Return [X, Y] of the center of cell containing provided text 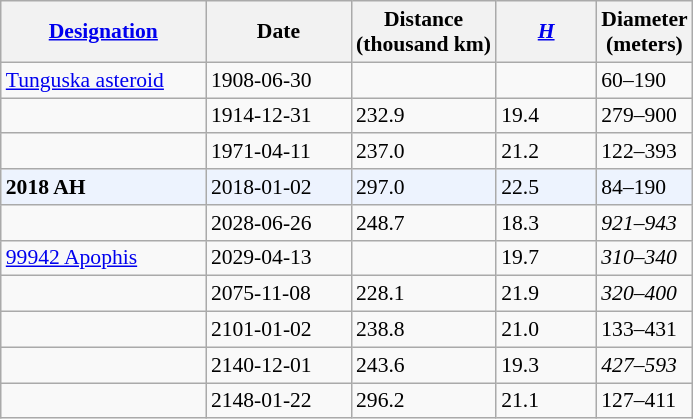
310–340 [644, 258]
2075-11-08 [278, 294]
2028-06-26 [278, 223]
60–190 [644, 80]
99942 Apophis [104, 258]
2140-12-01 [278, 365]
19.4 [546, 116]
2101-01-02 [278, 330]
921–943 [644, 223]
1971-04-11 [278, 152]
248.7 [424, 223]
21.9 [546, 294]
Designation [104, 32]
Distance(thousand km) [424, 32]
H [546, 32]
237.0 [424, 152]
427–593 [644, 365]
21.2 [546, 152]
19.7 [546, 258]
279–900 [644, 116]
243.6 [424, 365]
22.5 [546, 187]
133–431 [644, 330]
18.3 [546, 223]
21.1 [546, 401]
122–393 [644, 152]
19.3 [546, 365]
1908-06-30 [278, 80]
228.1 [424, 294]
238.8 [424, 330]
2029-04-13 [278, 258]
320–400 [644, 294]
2148-01-22 [278, 401]
2018 AH [104, 187]
1914-12-31 [278, 116]
232.9 [424, 116]
297.0 [424, 187]
Tunguska asteroid [104, 80]
Diameter(meters) [644, 32]
21.0 [546, 330]
84–190 [644, 187]
127–411 [644, 401]
Date [278, 32]
2018-01-02 [278, 187]
296.2 [424, 401]
